Scan for the cell matching the given text and deliver its [X, Y] coordinate at center. 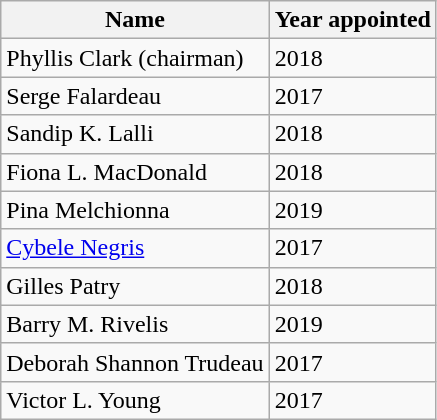
Serge Falardeau [135, 96]
Cybele Negris [135, 248]
Pina Melchionna [135, 210]
Gilles Patry [135, 286]
Year appointed [352, 20]
Barry M. Rivelis [135, 324]
Victor L. Young [135, 400]
Fiona L. MacDonald [135, 172]
Deborah Shannon Trudeau [135, 362]
Phyllis Clark (chairman) [135, 58]
Sandip K. Lalli [135, 134]
Name [135, 20]
